Output the (X, Y) coordinate of the center of the cell containing the given text.  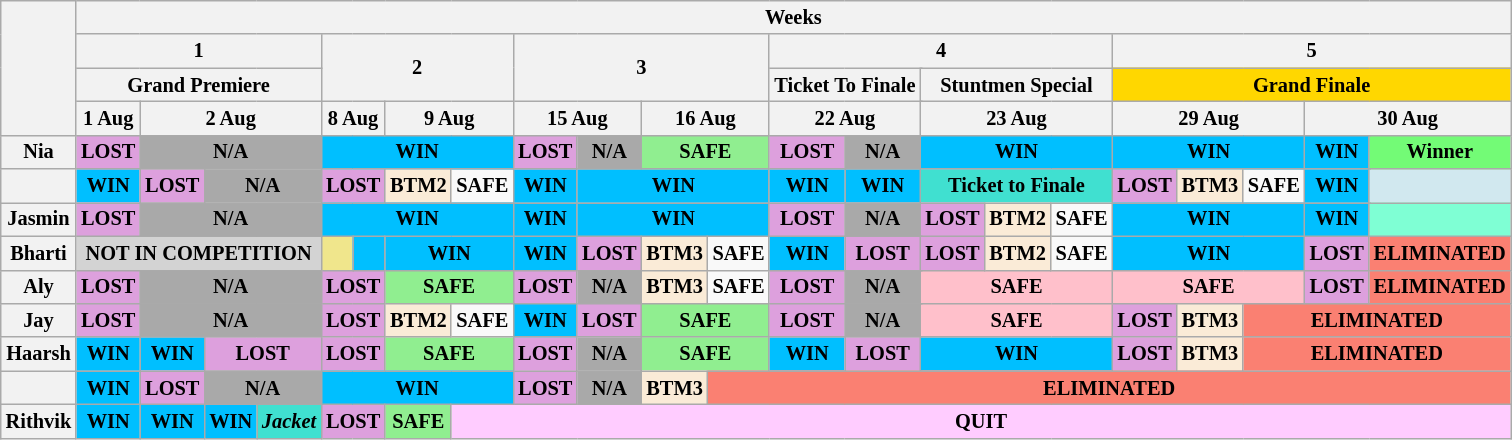
Jacket (289, 421)
Grand Finale (1312, 85)
29 Aug (1209, 118)
1 (198, 51)
23 Aug (1016, 118)
15 Aug (577, 118)
16 Aug (705, 118)
4 (940, 51)
Ticket to Finale (1016, 186)
Winner (1440, 152)
22 Aug (844, 118)
Jay (38, 320)
2 Aug (230, 118)
QUIT (980, 421)
5 (1312, 51)
Stuntmen Special (1016, 85)
Weeks (793, 17)
Haarsh (38, 354)
Nia (38, 152)
9 Aug (449, 118)
Jasmin (38, 219)
Bharti (38, 253)
NOT IN COMPETITION (198, 253)
2 (417, 68)
1 Aug (108, 118)
30 Aug (1408, 118)
Aly (38, 287)
8 Aug (353, 118)
Rithvik (38, 421)
Ticket To Finale (844, 85)
3 (641, 68)
Grand Premiere (198, 85)
